Search for the cell housing the specified text and yield its [x, y] center coordinate. 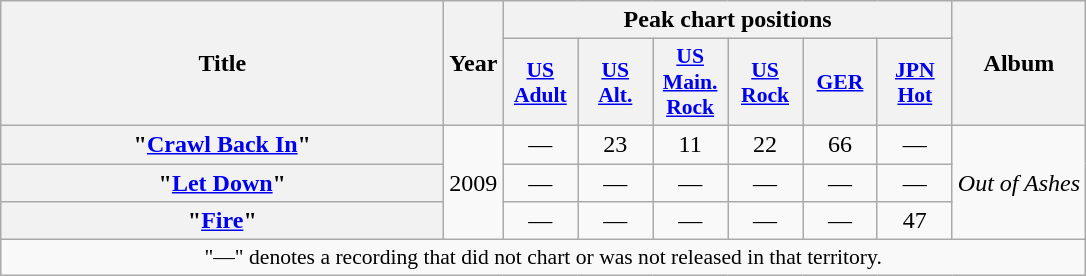
2009 [474, 182]
23 [616, 144]
USAdult [540, 82]
JPNHot [914, 82]
USMain. Rock [690, 82]
11 [690, 144]
Out of Ashes [1018, 182]
GER [840, 82]
"—" denotes a recording that did not chart or was not released in that territory. [544, 258]
Title [222, 64]
66 [840, 144]
"Fire" [222, 221]
22 [766, 144]
Peak chart positions [728, 20]
Year [474, 64]
USAlt. [616, 82]
USRock [766, 82]
Album [1018, 64]
"Crawl Back In" [222, 144]
"Let Down" [222, 183]
47 [914, 221]
